Provide the (x, y) coordinate of the cell's center where the given text is located.  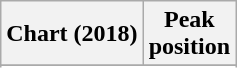
Peak position (189, 34)
Chart (2018) (72, 34)
